Locate the cell with the specified text and output its (X, Y) center coordinate. 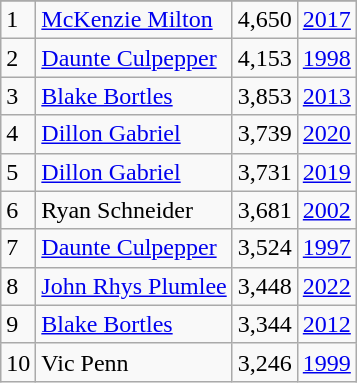
3,524 (264, 248)
4,153 (264, 58)
1997 (326, 248)
1999 (326, 362)
7 (18, 248)
2002 (326, 210)
Ryan Schneider (134, 210)
Vic Penn (134, 362)
3,731 (264, 172)
2019 (326, 172)
2020 (326, 134)
4 (18, 134)
10 (18, 362)
9 (18, 324)
5 (18, 172)
2013 (326, 96)
3,739 (264, 134)
John Rhys Plumlee (134, 286)
3,344 (264, 324)
3,681 (264, 210)
8 (18, 286)
3,853 (264, 96)
2022 (326, 286)
McKenzie Milton (134, 20)
2017 (326, 20)
3 (18, 96)
1 (18, 20)
2012 (326, 324)
2 (18, 58)
3,448 (264, 286)
6 (18, 210)
3,246 (264, 362)
4,650 (264, 20)
1998 (326, 58)
